Output the (X, Y) coordinate of the center of the cell containing the given text.  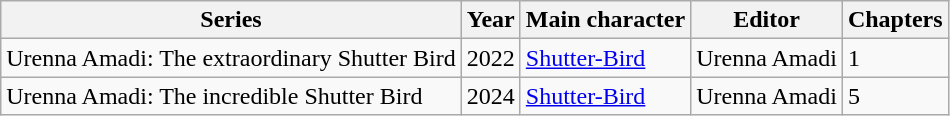
Year (490, 20)
1 (895, 58)
2024 (490, 96)
2022 (490, 58)
Series (231, 20)
Editor (767, 20)
Main character (605, 20)
Chapters (895, 20)
Urenna Amadi: The extraordinary Shutter Bird (231, 58)
5 (895, 96)
Urenna Amadi: The incredible Shutter Bird (231, 96)
